Capture the cell that displays the provided text and extract its (X, Y) central coordinate. 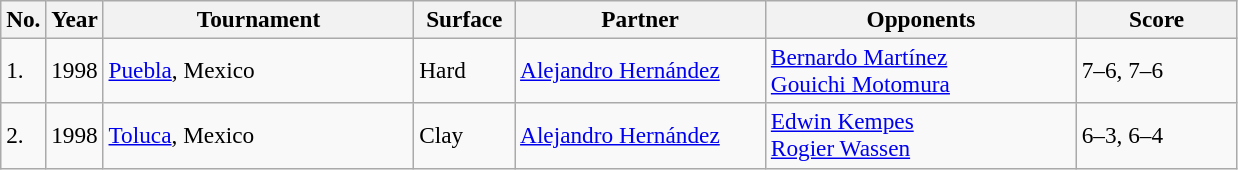
Opponents (920, 19)
Score (1156, 19)
Edwin Kempes Rogier Wassen (920, 136)
No. (24, 19)
Puebla, Mexico (258, 70)
Hard (464, 70)
Toluca, Mexico (258, 136)
7–6, 7–6 (1156, 70)
Bernardo Martínez Gouichi Motomura (920, 70)
Clay (464, 136)
6–3, 6–4 (1156, 136)
Year (74, 19)
2. (24, 136)
Partner (640, 19)
Surface (464, 19)
Tournament (258, 19)
1. (24, 70)
